Locate the cell with the specified text and output its [X, Y] center coordinate. 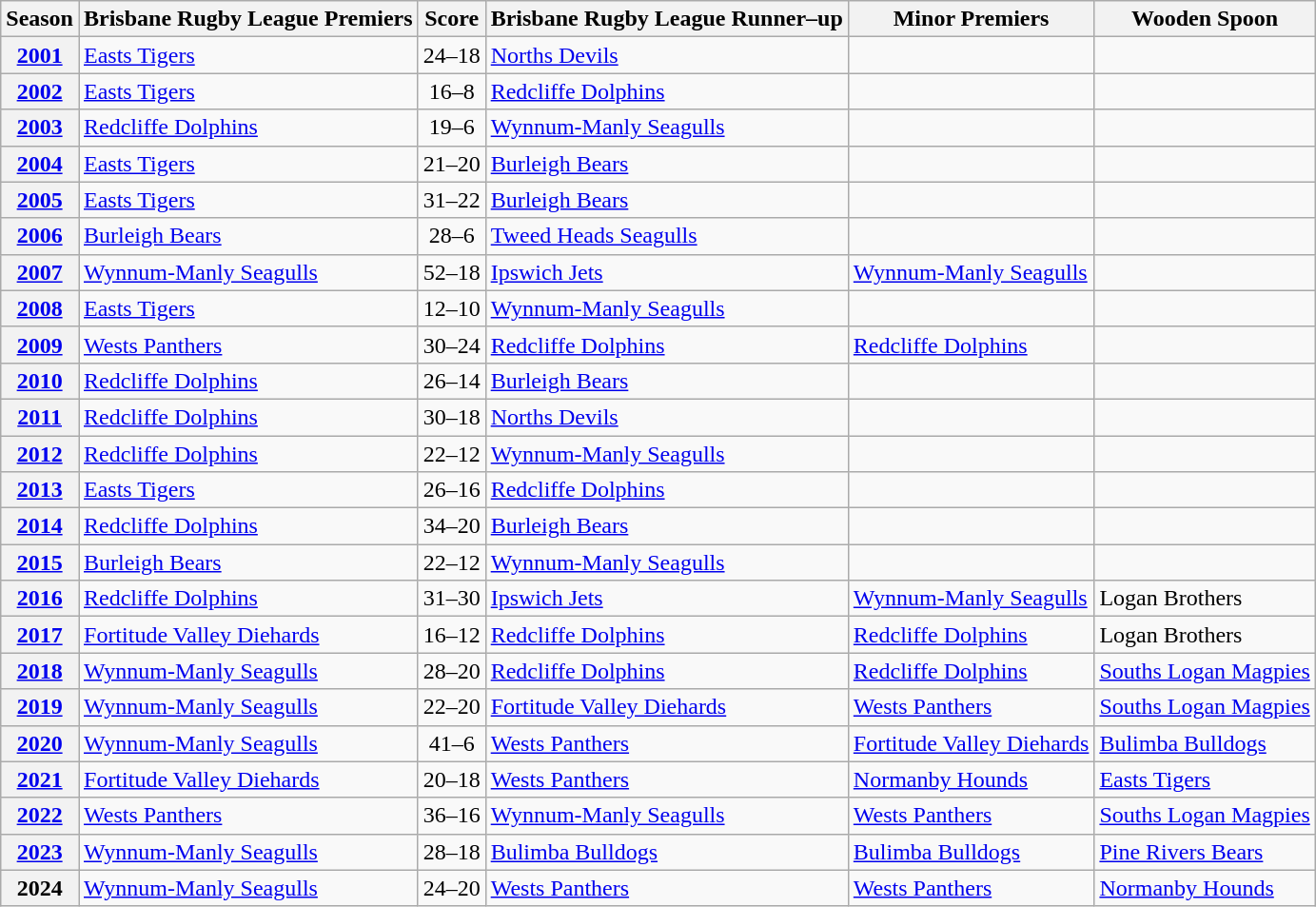
2012 [40, 454]
2016 [40, 599]
12–10 [451, 308]
24–20 [451, 888]
21–20 [451, 164]
2017 [40, 635]
2021 [40, 779]
2022 [40, 816]
20–18 [451, 779]
22–20 [451, 707]
2015 [40, 562]
2014 [40, 526]
Season [40, 19]
2004 [40, 164]
2008 [40, 308]
2013 [40, 490]
Wooden Spoon [1205, 19]
2020 [40, 743]
2024 [40, 888]
16–8 [451, 91]
24–18 [451, 55]
2001 [40, 55]
2005 [40, 200]
Pine Rivers Bears [1205, 852]
30–24 [451, 345]
2006 [40, 236]
Brisbane Rugby League Runner–up [666, 19]
Score [451, 19]
2003 [40, 128]
52–18 [451, 272]
Brisbane Rugby League Premiers [247, 19]
41–6 [451, 743]
2002 [40, 91]
2009 [40, 345]
Tweed Heads Seagulls [666, 236]
28–18 [451, 852]
16–12 [451, 635]
26–16 [451, 490]
28–6 [451, 236]
2018 [40, 671]
2019 [40, 707]
2010 [40, 381]
Minor Premiers [971, 19]
2011 [40, 417]
31–30 [451, 599]
36–16 [451, 816]
19–6 [451, 128]
26–14 [451, 381]
34–20 [451, 526]
2007 [40, 272]
28–20 [451, 671]
30–18 [451, 417]
31–22 [451, 200]
2023 [40, 852]
